Provide the [X, Y] coordinate of the cell's center where the given text is located.  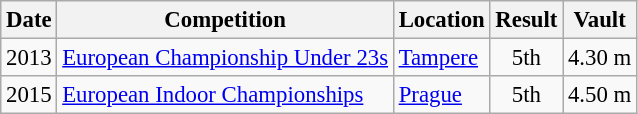
4.30 m [600, 58]
European Indoor Championships [225, 95]
Prague [442, 95]
2013 [29, 58]
Tampere [442, 58]
2015 [29, 95]
Competition [225, 20]
Location [442, 20]
Result [526, 20]
4.50 m [600, 95]
European Championship Under 23s [225, 58]
Date [29, 20]
Vault [600, 20]
